From the cell containing the given text, extract its center point as (X, Y) coordinate. 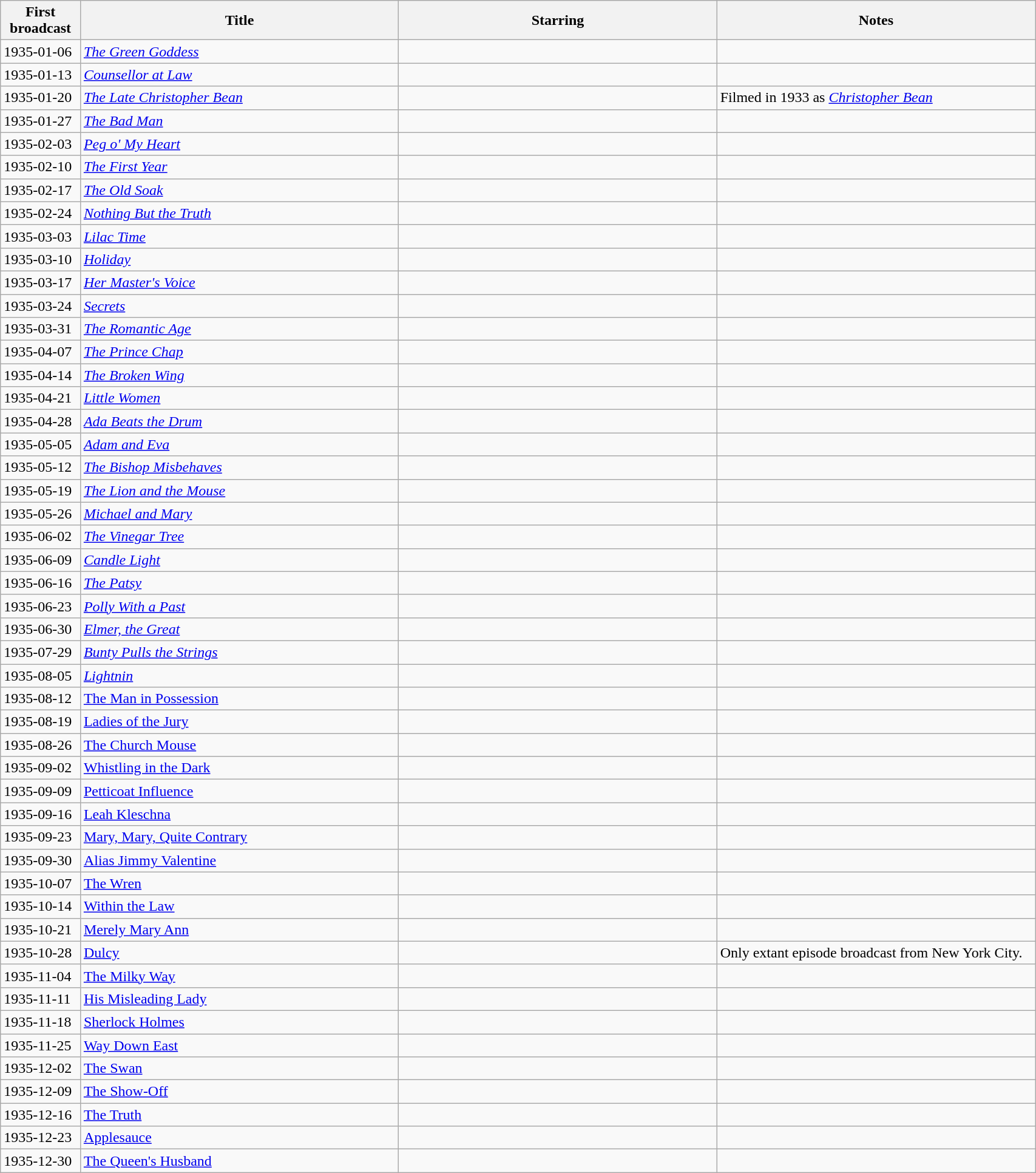
Ladies of the Jury (239, 722)
1935-12-16 (41, 1115)
1935-05-05 (41, 444)
His Misleading Lady (239, 999)
The Vinegar Tree (239, 537)
1935-11-18 (41, 1022)
1935-01-20 (41, 98)
Elmer, the Great (239, 629)
1935-09-23 (41, 837)
The Patsy (239, 583)
Her Master's Voice (239, 282)
1935-06-16 (41, 583)
The Show-Off (239, 1092)
Leah Kleschna (239, 814)
1935-11-25 (41, 1045)
1935-05-12 (41, 467)
1935-08-05 (41, 676)
Little Women (239, 398)
Mary, Mary, Quite Contrary (239, 837)
1935-08-12 (41, 699)
1935-01-27 (41, 121)
Peg o' My Heart (239, 144)
Nothing But the Truth (239, 213)
The Man in Possession (239, 699)
1935-03-03 (41, 236)
Notes (876, 21)
1935-08-19 (41, 722)
1935-04-07 (41, 352)
1935-02-10 (41, 167)
1935-11-11 (41, 999)
1935-12-09 (41, 1092)
1935-06-23 (41, 606)
Within the Law (239, 906)
1935-04-28 (41, 421)
1935-01-06 (41, 52)
1935-12-30 (41, 1161)
1935-09-30 (41, 860)
Counsellor at Law (239, 75)
Ada Beats the Drum (239, 421)
1935-03-10 (41, 259)
The First Year (239, 167)
The Milky Way (239, 976)
1935-10-07 (41, 883)
The Bishop Misbehaves (239, 467)
The Queen's Husband (239, 1161)
1935-04-14 (41, 375)
1935-02-24 (41, 213)
1935-03-31 (41, 329)
1935-08-26 (41, 745)
1935-03-24 (41, 305)
1935-06-30 (41, 629)
1935-10-14 (41, 906)
1935-05-26 (41, 514)
The Romantic Age (239, 329)
Bunty Pulls the Strings (239, 652)
Title (239, 21)
First broadcast (41, 21)
1935-06-02 (41, 537)
1935-11-04 (41, 976)
1935-09-09 (41, 791)
Only extant episode broadcast from New York City. (876, 953)
Candle Light (239, 560)
The Church Mouse (239, 745)
1935-05-19 (41, 491)
The Bad Man (239, 121)
1935-04-21 (41, 398)
1935-10-28 (41, 953)
1935-02-03 (41, 144)
The Late Christopher Bean (239, 98)
Lightnin (239, 676)
Whistling in the Dark (239, 768)
The Old Soak (239, 190)
1935-02-17 (41, 190)
Alias Jimmy Valentine (239, 860)
Holiday (239, 259)
The Swan (239, 1069)
Filmed in 1933 as Christopher Bean (876, 98)
1935-01-13 (41, 75)
Sherlock Holmes (239, 1022)
Starring (558, 21)
The Lion and the Mouse (239, 491)
Secrets (239, 305)
The Wren (239, 883)
1935-07-29 (41, 652)
1935-06-09 (41, 560)
Michael and Mary (239, 514)
1935-12-23 (41, 1138)
The Green Goddess (239, 52)
Adam and Eva (239, 444)
Polly With a Past (239, 606)
1935-09-02 (41, 768)
The Prince Chap (239, 352)
1935-09-16 (41, 814)
1935-03-17 (41, 282)
Applesauce (239, 1138)
1935-12-02 (41, 1069)
Petticoat Influence (239, 791)
Way Down East (239, 1045)
The Broken Wing (239, 375)
The Truth (239, 1115)
Merely Mary Ann (239, 930)
1935-10-21 (41, 930)
Dulcy (239, 953)
Lilac Time (239, 236)
